Output the (X, Y) coordinate of the center of the cell containing the given text.  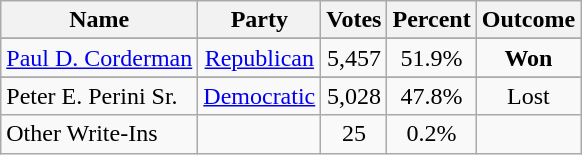
Won (528, 58)
5,457 (354, 58)
Outcome (528, 20)
Republican (260, 58)
Party (260, 20)
51.9% (432, 58)
47.8% (432, 96)
Other Write-Ins (100, 134)
Lost (528, 96)
25 (354, 134)
0.2% (432, 134)
5,028 (354, 96)
Peter E. Perini Sr. (100, 96)
Name (100, 20)
Votes (354, 20)
Paul D. Corderman (100, 58)
Democratic (260, 96)
Percent (432, 20)
